Return the (X, Y) coordinate for the center point of the cell that contains the specified text.  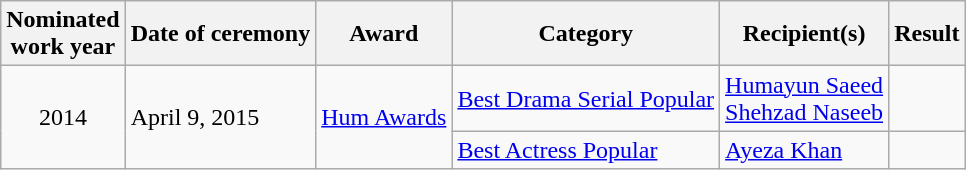
Award (384, 34)
Ayeza Khan (804, 150)
2014 (63, 118)
Date of ceremony (220, 34)
Hum Awards (384, 118)
Humayun SaeedShehzad Naseeb (804, 98)
Category (586, 34)
Best Drama Serial Popular (586, 98)
Result (927, 34)
April 9, 2015 (220, 118)
Nominatedwork year (63, 34)
Best Actress Popular (586, 150)
Recipient(s) (804, 34)
